Determine the [X, Y] coordinate at the center of the cell enclosing the given text.  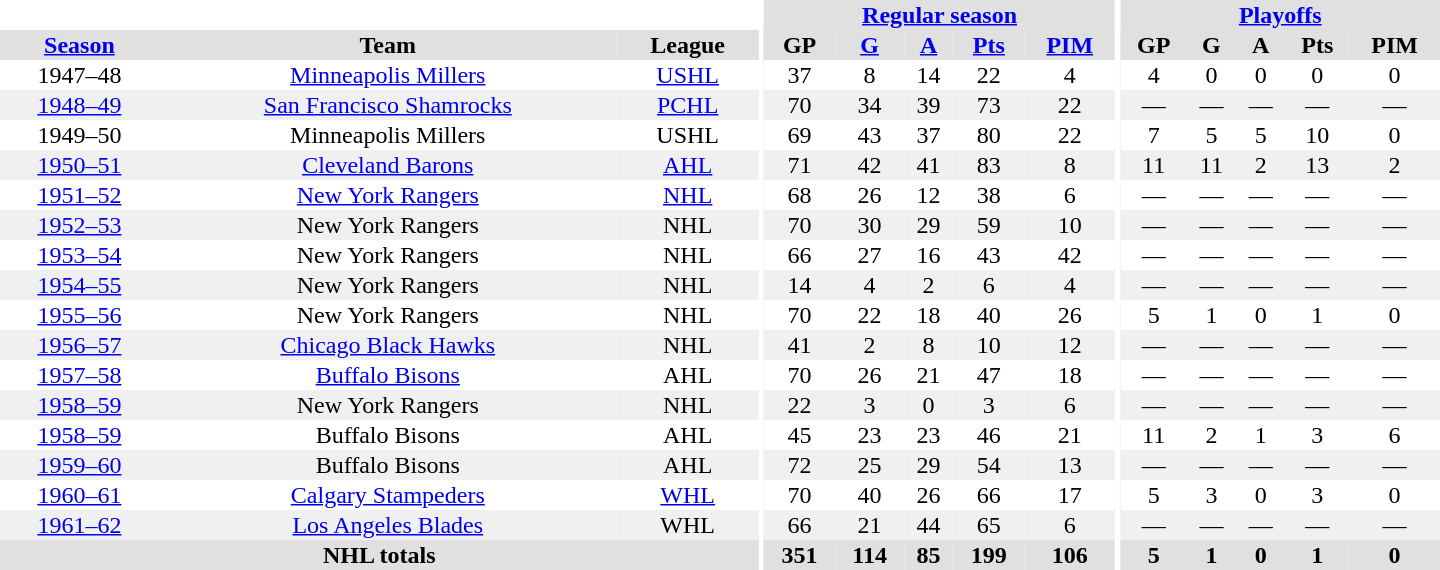
San Francisco Shamrocks [388, 105]
17 [1070, 495]
1950–51 [80, 165]
38 [988, 195]
Chicago Black Hawks [388, 345]
PCHL [688, 105]
85 [928, 555]
7 [1153, 135]
68 [800, 195]
League [688, 45]
Los Angeles Blades [388, 525]
1949–50 [80, 135]
44 [928, 525]
30 [870, 225]
Regular season [940, 15]
1952–53 [80, 225]
NHL totals [380, 555]
Team [388, 45]
Calgary Stampeders [388, 495]
Playoffs [1280, 15]
72 [800, 465]
73 [988, 105]
1954–55 [80, 285]
1960–61 [80, 495]
1953–54 [80, 255]
39 [928, 105]
Season [80, 45]
351 [800, 555]
1951–52 [80, 195]
80 [988, 135]
47 [988, 375]
1959–60 [80, 465]
1961–62 [80, 525]
83 [988, 165]
46 [988, 435]
199 [988, 555]
Cleveland Barons [388, 165]
16 [928, 255]
1956–57 [80, 345]
1947–48 [80, 75]
1957–58 [80, 375]
54 [988, 465]
34 [870, 105]
27 [870, 255]
45 [800, 435]
65 [988, 525]
1948–49 [80, 105]
69 [800, 135]
59 [988, 225]
114 [870, 555]
1955–56 [80, 315]
25 [870, 465]
106 [1070, 555]
71 [800, 165]
